Scan for the cell matching the given text and deliver its (x, y) coordinate at center. 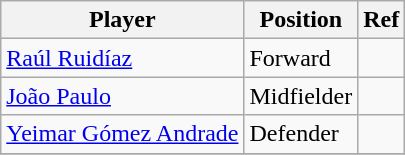
Raúl Ruidíaz (122, 58)
Player (122, 20)
Position (301, 20)
Forward (301, 58)
Ref (382, 20)
João Paulo (122, 96)
Yeimar Gómez Andrade (122, 134)
Defender (301, 134)
Midfielder (301, 96)
